Scan for the cell matching the given text and deliver its [x, y] coordinate at center. 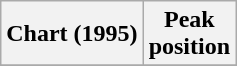
Chart (1995) [72, 34]
Peakposition [189, 34]
